Return the [X, Y] coordinate for the center point of the cell that contains the specified text.  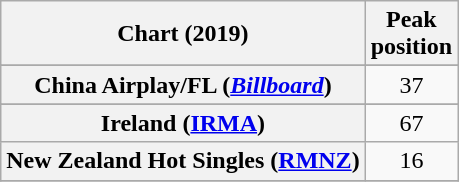
16 [411, 161]
Ireland (IRMA) [183, 123]
Chart (2019) [183, 34]
67 [411, 123]
China Airplay/FL (Billboard) [183, 85]
New Zealand Hot Singles (RMNZ) [183, 161]
Peakposition [411, 34]
37 [411, 85]
